Extract the (x, y) coordinate from the center of the cell holding the provided text.  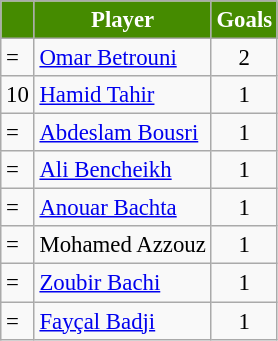
Ali Bencheikh (122, 170)
Fayçal Badji (122, 321)
Player (122, 20)
2 (244, 58)
Zoubir Bachi (122, 283)
Omar Betrouni (122, 58)
Goals (244, 20)
Abdeslam Bousri (122, 133)
Anouar Bachta (122, 208)
Mohamed Azzouz (122, 245)
10 (18, 95)
Hamid Tahir (122, 95)
